Identify which cell holds the provided text, then report its [x, y] central coordinate. 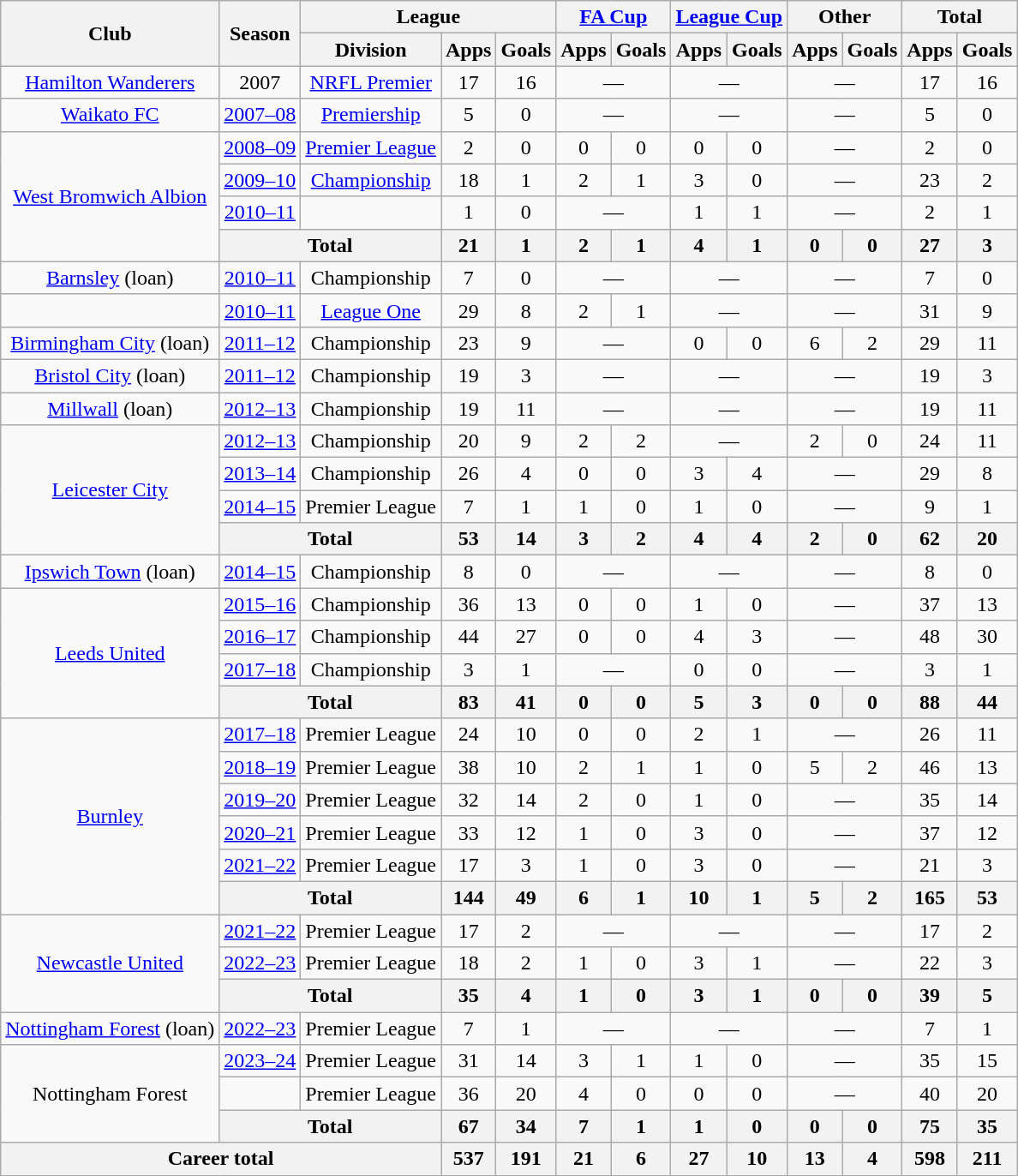
Hamilton Wanderers [110, 82]
2009–10 [260, 180]
83 [468, 702]
22 [930, 963]
2016–17 [260, 637]
15 [987, 1061]
211 [987, 1159]
2019–20 [260, 800]
Season [260, 33]
FA Cup [614, 17]
Other [845, 17]
Leicester City [110, 490]
67 [468, 1126]
165 [930, 897]
2015–16 [260, 604]
40 [930, 1094]
46 [930, 767]
Ipswich Town (loan) [110, 572]
Nottingham Forest (loan) [110, 1029]
88 [930, 702]
34 [526, 1126]
144 [468, 897]
League [428, 17]
Career total [221, 1159]
Division [371, 50]
Barnsley (loan) [110, 278]
39 [930, 996]
West Bromwich Albion [110, 196]
2020–21 [260, 832]
598 [930, 1159]
Leeds United [110, 653]
191 [526, 1159]
2018–19 [260, 767]
2023–24 [260, 1061]
33 [468, 832]
Millwall (loan) [110, 409]
75 [930, 1126]
Club [110, 33]
32 [468, 800]
Premiership [371, 115]
49 [526, 897]
38 [468, 767]
41 [526, 702]
537 [468, 1159]
NRFL Premier [371, 82]
League Cup [729, 17]
2008–09 [260, 147]
Bristol City (loan) [110, 375]
2007 [260, 82]
2013–14 [260, 474]
2007–08 [260, 115]
62 [930, 539]
Birmingham City (loan) [110, 343]
Newcastle United [110, 963]
Nottingham Forest [110, 1094]
League One [371, 310]
48 [930, 637]
Waikato FC [110, 115]
30 [987, 637]
Burnley [110, 816]
